Scan for the cell matching the given text and deliver its [x, y] coordinate at center. 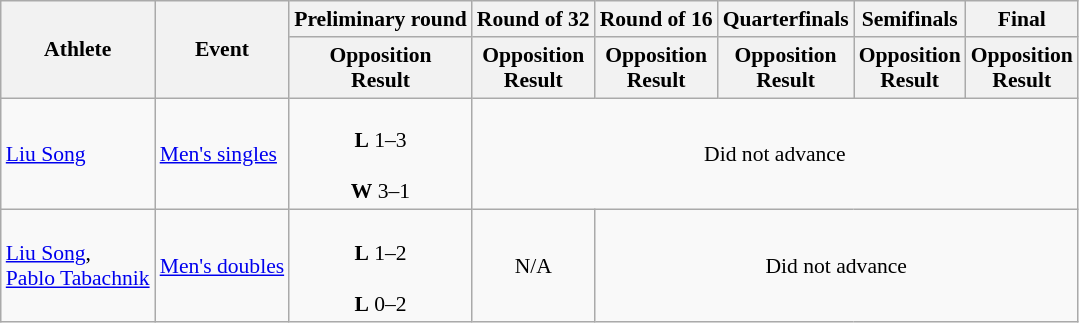
L 1–2 L 0–2 [380, 266]
Men's doubles [222, 266]
Final [1022, 19]
N/A [534, 266]
Round of 32 [534, 19]
Round of 16 [656, 19]
L 1–3W 3–1 [380, 154]
Event [222, 50]
Semifinals [910, 19]
Preliminary round [380, 19]
Athlete [78, 50]
Liu Song, Pablo Tabachnik [78, 266]
Men's singles [222, 154]
Quarterfinals [786, 19]
Liu Song [78, 154]
